Capture the cell that displays the provided text and extract its [X, Y] central coordinate. 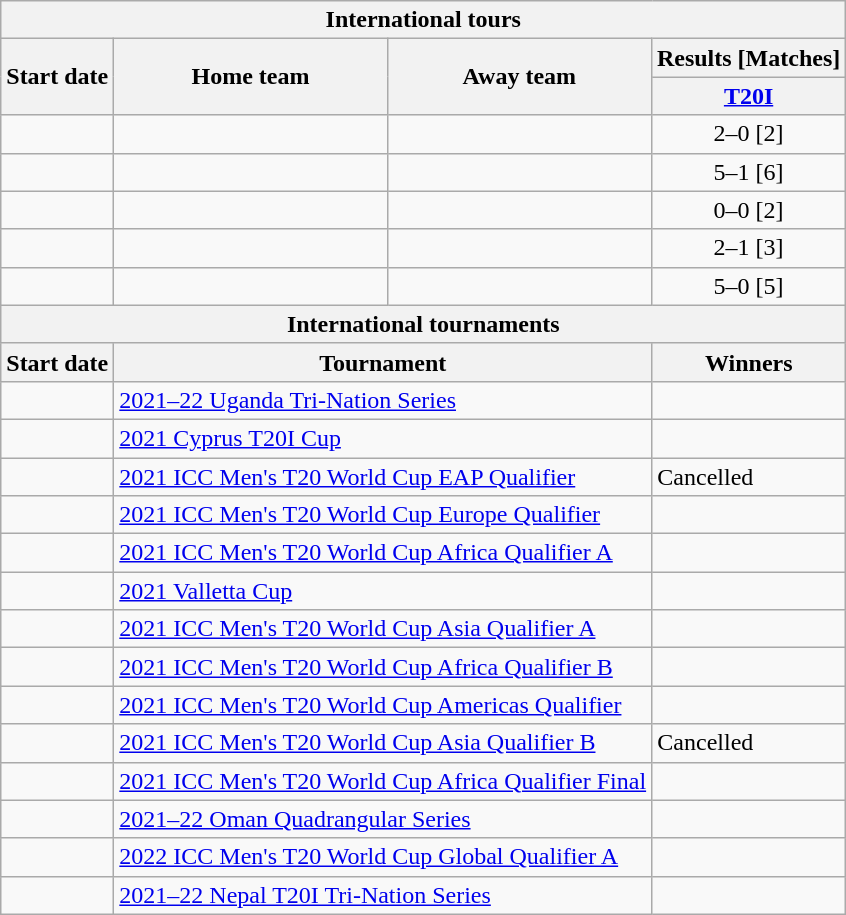
2021 ICC Men's T20 World Cup Africa Qualifier B [383, 667]
Tournament [383, 362]
International tours [424, 20]
Winners [749, 362]
T20I [748, 96]
Home team [250, 77]
2021–22 Nepal T20I Tri-Nation Series [383, 895]
0–0 [2] [748, 210]
2021 ICC Men's T20 World Cup EAP Qualifier [383, 477]
Away team [519, 77]
International tournaments [424, 324]
2021–22 Uganda Tri-Nation Series [383, 400]
2021 ICC Men's T20 World Cup Africa Qualifier Final [383, 781]
5–0 [5] [748, 286]
2021 ICC Men's T20 World Cup Africa Qualifier A [383, 553]
Results [Matches] [748, 58]
2021 Cyprus T20I Cup [383, 438]
2–1 [3] [748, 248]
2021–22 Oman Quadrangular Series [383, 819]
2–0 [2] [748, 134]
2022 ICC Men's T20 World Cup Global Qualifier A [383, 857]
2021 ICC Men's T20 World Cup Asia Qualifier A [383, 629]
5–1 [6] [748, 172]
2021 Valletta Cup [383, 591]
2021 ICC Men's T20 World Cup Europe Qualifier [383, 515]
2021 ICC Men's T20 World Cup Asia Qualifier B [383, 743]
2021 ICC Men's T20 World Cup Americas Qualifier [383, 705]
